Determine the (X, Y) coordinate at the center of the cell enclosing the given text.  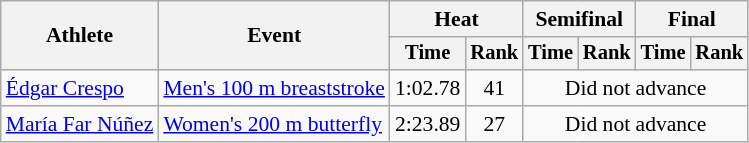
Semifinal (579, 19)
María Far Núñez (80, 124)
Athlete (80, 36)
Édgar Crespo (80, 88)
Event (274, 36)
Final (692, 19)
Heat (456, 19)
2:23.89 (428, 124)
1:02.78 (428, 88)
Women's 200 m butterfly (274, 124)
27 (494, 124)
Men's 100 m breaststroke (274, 88)
41 (494, 88)
